Detect which cell encompasses the target text, then output its (x, y) center coordinate. 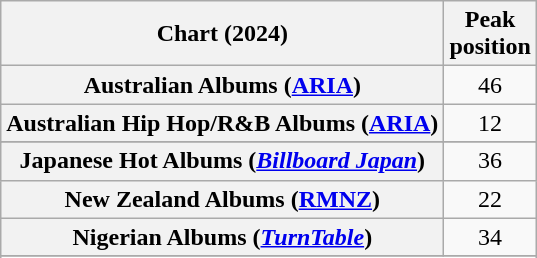
46 (490, 85)
22 (490, 199)
Nigerian Albums (TurnTable) (222, 237)
Japanese Hot Albums (Billboard Japan) (222, 161)
36 (490, 161)
34 (490, 237)
12 (490, 123)
Peakposition (490, 34)
Chart (2024) (222, 34)
Australian Albums (ARIA) (222, 85)
Australian Hip Hop/R&B Albums (ARIA) (222, 123)
New Zealand Albums (RMNZ) (222, 199)
